Capture the cell that displays the provided text and extract its [x, y] central coordinate. 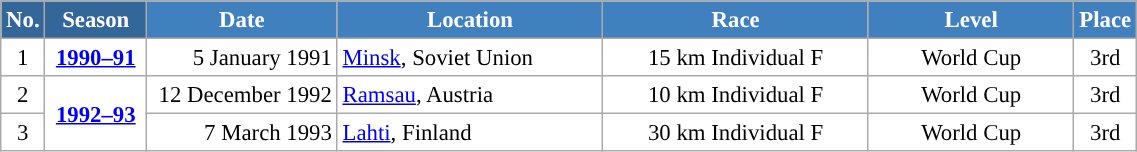
5 January 1991 [242, 58]
Location [470, 20]
30 km Individual F [736, 133]
Ramsau, Austria [470, 95]
Place [1105, 20]
3 [23, 133]
Race [736, 20]
Date [242, 20]
2 [23, 95]
Lahti, Finland [470, 133]
Level [971, 20]
1 [23, 58]
10 km Individual F [736, 95]
Season [96, 20]
No. [23, 20]
1992–93 [96, 114]
12 December 1992 [242, 95]
Minsk, Soviet Union [470, 58]
1990–91 [96, 58]
7 March 1993 [242, 133]
15 km Individual F [736, 58]
